For the text-containing cell, return its midpoint in [x, y] coordinate format. 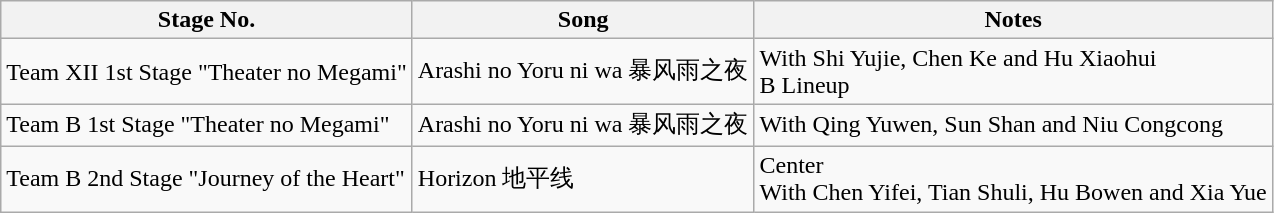
With Qing Yuwen, Sun Shan and Niu Congcong [1013, 126]
Team B 2nd Stage "Journey of the Heart" [207, 178]
Horizon 地平线 [583, 178]
Team XII 1st Stage "Theater no Megami" [207, 72]
Team B 1st Stage "Theater no Megami" [207, 126]
Notes [1013, 20]
Stage No. [207, 20]
Center With Chen Yifei, Tian Shuli, Hu Bowen and Xia Yue [1013, 178]
Song [583, 20]
With Shi Yujie, Chen Ke and Hu Xiaohui B Lineup [1013, 72]
